Pinpoint the cell where the given text exists, returning its [X, Y] midpoint coordinate. 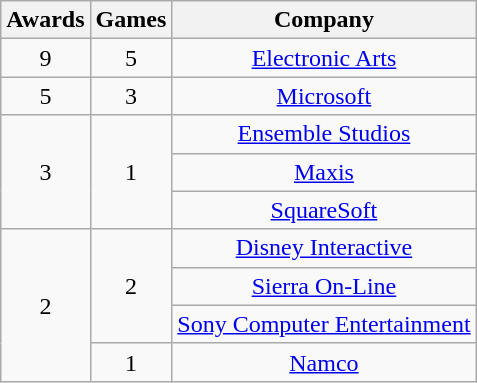
Sony Computer Entertainment [324, 324]
Maxis [324, 172]
Ensemble Studios [324, 134]
Namco [324, 362]
9 [46, 58]
SquareSoft [324, 210]
Awards [46, 20]
Disney Interactive [324, 248]
Games [131, 20]
Sierra On-Line [324, 286]
Microsoft [324, 96]
Electronic Arts [324, 58]
Company [324, 20]
